Search for the cell housing the specified text and yield its (X, Y) center coordinate. 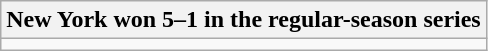
New York won 5–1 in the regular-season series (244, 20)
